Search for the cell housing the specified text and yield its [x, y] center coordinate. 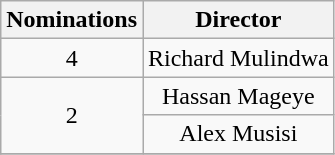
4 [72, 58]
Richard Mulindwa [238, 58]
Nominations [72, 20]
Hassan Mageye [238, 96]
Director [238, 20]
2 [72, 115]
Alex Musisi [238, 134]
